Search for the cell housing the specified text and yield its (x, y) center coordinate. 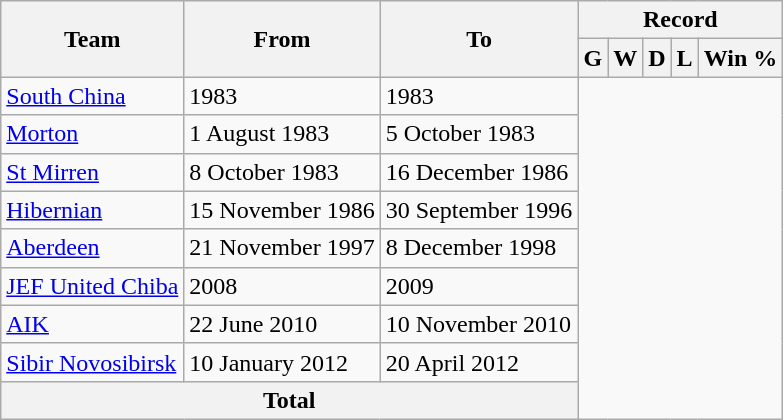
Aberdeen (92, 248)
Team (92, 39)
Win % (740, 58)
22 June 2010 (282, 324)
21 November 1997 (282, 248)
South China (92, 96)
8 December 1998 (479, 248)
To (479, 39)
D (657, 58)
15 November 1986 (282, 210)
Hibernian (92, 210)
Record (680, 20)
2008 (282, 286)
20 April 2012 (479, 362)
Morton (92, 134)
L (684, 58)
5 October 1983 (479, 134)
30 September 1996 (479, 210)
Sibir Novosibirsk (92, 362)
10 November 2010 (479, 324)
St Mirren (92, 172)
1 August 1983 (282, 134)
Total (290, 400)
From (282, 39)
10 January 2012 (282, 362)
8 October 1983 (282, 172)
G (593, 58)
W (626, 58)
16 December 1986 (479, 172)
2009 (479, 286)
AIK (92, 324)
JEF United Chiba (92, 286)
